Pinpoint the cell where the given text exists, returning its [X, Y] midpoint coordinate. 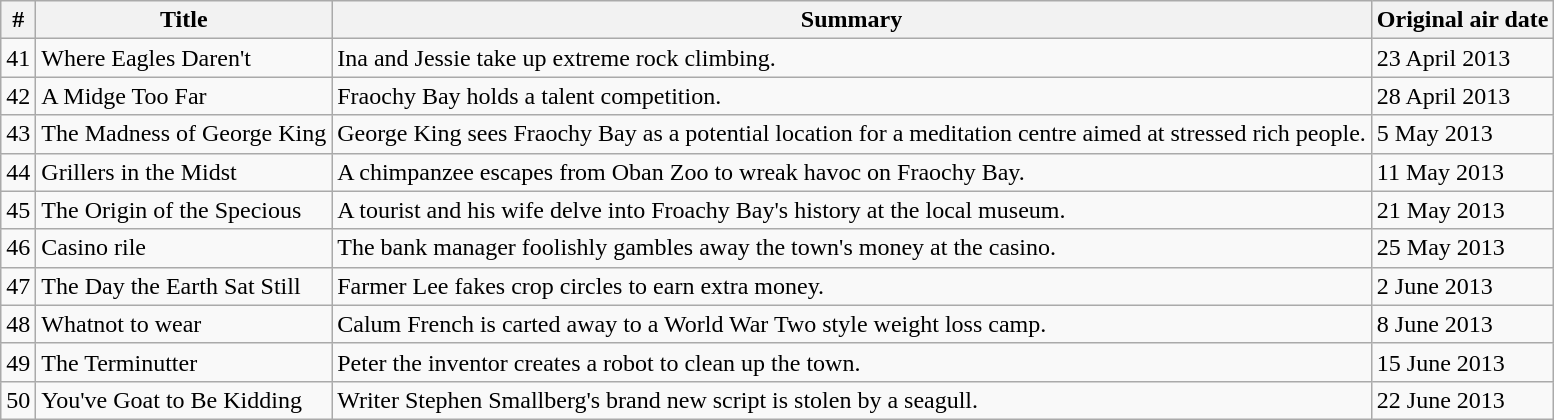
The Madness of George King [184, 134]
15 June 2013 [1462, 362]
Ina and Jessie take up extreme rock climbing. [852, 58]
46 [18, 248]
21 May 2013 [1462, 210]
43 [18, 134]
8 June 2013 [1462, 324]
11 May 2013 [1462, 172]
5 May 2013 [1462, 134]
The bank manager foolishly gambles away the town's money at the casino. [852, 248]
48 [18, 324]
41 [18, 58]
23 April 2013 [1462, 58]
42 [18, 96]
Calum French is carted away to a World War Two style weight loss camp. [852, 324]
28 April 2013 [1462, 96]
Whatnot to wear [184, 324]
49 [18, 362]
Where Eagles Daren't [184, 58]
50 [18, 400]
Grillers in the Midst [184, 172]
47 [18, 286]
Original air date [1462, 20]
25 May 2013 [1462, 248]
Writer Stephen Smallberg's brand new script is stolen by a seagull. [852, 400]
Title [184, 20]
George King sees Fraochy Bay as a potential location for a meditation centre aimed at stressed rich people. [852, 134]
The Origin of the Specious [184, 210]
A chimpanzee escapes from Oban Zoo to wreak havoc on Fraochy Bay. [852, 172]
You've Goat to Be Kidding [184, 400]
The Terminutter [184, 362]
22 June 2013 [1462, 400]
45 [18, 210]
Casino rile [184, 248]
2 June 2013 [1462, 286]
Farmer Lee fakes crop circles to earn extra money. [852, 286]
Summary [852, 20]
Fraochy Bay holds a talent competition. [852, 96]
The Day the Earth Sat Still [184, 286]
44 [18, 172]
A tourist and his wife delve into Froachy Bay's history at the local museum. [852, 210]
A Midge Too Far [184, 96]
Peter the inventor creates a robot to clean up the town. [852, 362]
# [18, 20]
